Find where the given text appears and provide that cell's center as (X, Y) coordinate. 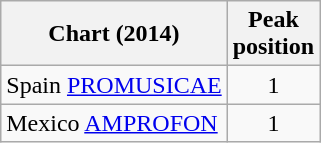
Mexico AMPROFON (114, 123)
Spain PROMUSICAE (114, 85)
Peakposition (273, 34)
Chart (2014) (114, 34)
